Scan for the cell matching the given text and deliver its [x, y] coordinate at center. 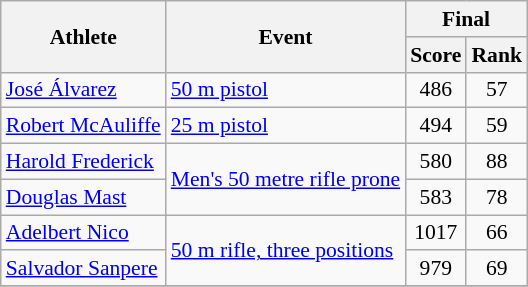
979 [436, 269]
Final [466, 19]
Douglas Mast [84, 197]
88 [496, 162]
Salvador Sanpere [84, 269]
580 [436, 162]
57 [496, 90]
50 m rifle, three positions [286, 250]
Score [436, 55]
486 [436, 90]
José Álvarez [84, 90]
Adelbert Nico [84, 233]
1017 [436, 233]
Harold Frederick [84, 162]
25 m pistol [286, 126]
494 [436, 126]
Men's 50 metre rifle prone [286, 180]
78 [496, 197]
Rank [496, 55]
50 m pistol [286, 90]
66 [496, 233]
69 [496, 269]
Event [286, 36]
Robert McAuliffe [84, 126]
59 [496, 126]
583 [436, 197]
Athlete [84, 36]
